Capture the cell that displays the provided text and extract its (x, y) central coordinate. 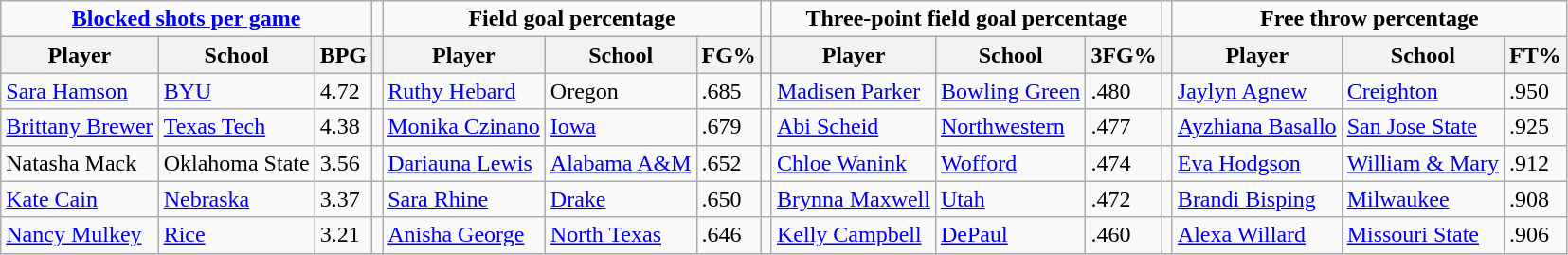
.652 (729, 163)
Rice (237, 235)
.650 (729, 199)
.906 (1536, 235)
Texas Tech (237, 127)
Sara Hamson (80, 91)
BPG (343, 55)
Ruthy Hebard (464, 91)
.472 (1124, 199)
Blocked shots per game (187, 19)
.679 (729, 127)
FG% (729, 55)
Eva Hodgson (1256, 163)
Natasha Mack (80, 163)
Nancy Mulkey (80, 235)
Drake (621, 199)
Three-point field goal percentage (966, 19)
Iowa (621, 127)
.908 (1536, 199)
.474 (1124, 163)
4.38 (343, 127)
.646 (729, 235)
Jaylyn Agnew (1256, 91)
Missouri State (1423, 235)
3.21 (343, 235)
Milwaukee (1423, 199)
Utah (1010, 199)
Kelly Campbell (853, 235)
.477 (1124, 127)
Sara Rhine (464, 199)
Bowling Green (1010, 91)
Brynna Maxwell (853, 199)
Abi Scheid (853, 127)
Wofford (1010, 163)
FT% (1536, 55)
Oklahoma State (237, 163)
BYU (237, 91)
Ayzhiana Basallo (1256, 127)
Creighton (1423, 91)
.912 (1536, 163)
.460 (1124, 235)
Monika Czinano (464, 127)
.925 (1536, 127)
.950 (1536, 91)
Brandi Bisping (1256, 199)
San Jose State (1423, 127)
.480 (1124, 91)
William & Mary (1423, 163)
3.56 (343, 163)
Chloe Wanink (853, 163)
3.37 (343, 199)
Northwestern (1010, 127)
Anisha George (464, 235)
4.72 (343, 91)
Oregon (621, 91)
Free throw percentage (1369, 19)
Alexa Willard (1256, 235)
3FG% (1124, 55)
Alabama A&M (621, 163)
Madisen Parker (853, 91)
.685 (729, 91)
DePaul (1010, 235)
Nebraska (237, 199)
Dariauna Lewis (464, 163)
Field goal percentage (572, 19)
Kate Cain (80, 199)
North Texas (621, 235)
Brittany Brewer (80, 127)
